Provide the (x, y) coordinate of the cell's center where the given text is located.  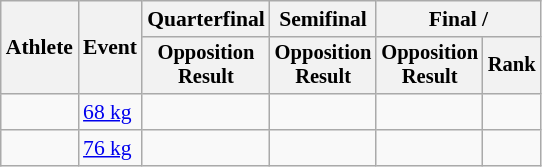
Quarterfinal (206, 19)
Rank (512, 66)
Semifinal (324, 19)
76 kg (110, 148)
68 kg (110, 112)
Final / (458, 19)
Athlete (40, 48)
Event (110, 48)
